Find where the given text appears and provide that cell's center as [x, y] coordinate. 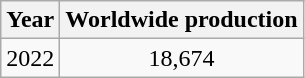
18,674 [182, 58]
Worldwide production [182, 20]
Year [30, 20]
2022 [30, 58]
